Determine the [x, y] coordinate at the center of the cell enclosing the given text.  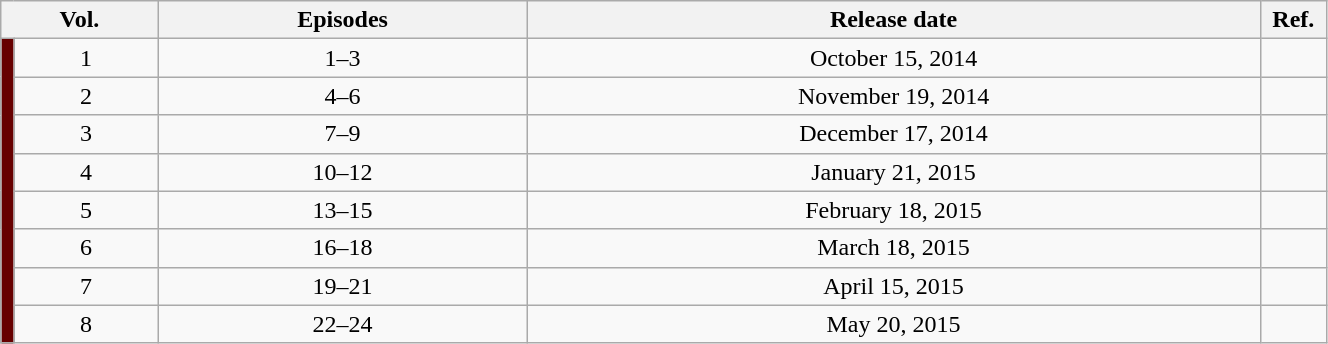
March 18, 2015 [894, 248]
October 15, 2014 [894, 58]
May 20, 2015 [894, 324]
19–21 [342, 286]
22–24 [342, 324]
6 [86, 248]
February 18, 2015 [894, 210]
Ref. [1293, 20]
1–3 [342, 58]
3 [86, 134]
7 [86, 286]
5 [86, 210]
2 [86, 96]
April 15, 2015 [894, 286]
7–9 [342, 134]
November 19, 2014 [894, 96]
13–15 [342, 210]
10–12 [342, 172]
1 [86, 58]
January 21, 2015 [894, 172]
December 17, 2014 [894, 134]
4–6 [342, 96]
4 [86, 172]
Episodes [342, 20]
16–18 [342, 248]
Vol. [80, 20]
8 [86, 324]
Release date [894, 20]
